Pinpoint the cell where the given text exists, returning its (x, y) midpoint coordinate. 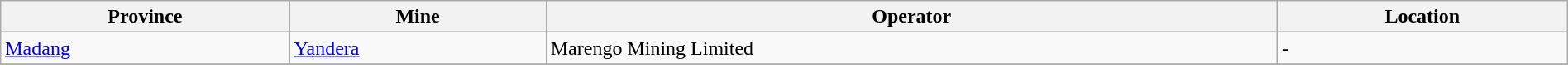
Mine (418, 17)
Location (1422, 17)
Marengo Mining Limited (911, 48)
- (1422, 48)
Province (146, 17)
Yandera (418, 48)
Operator (911, 17)
Madang (146, 48)
